Determine the [X, Y] coordinate at the center of the cell enclosing the given text.  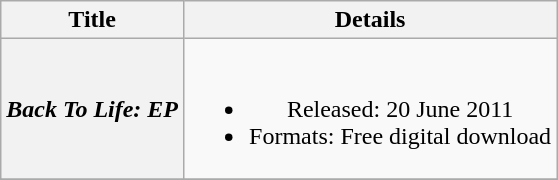
Title [92, 20]
Details [370, 20]
Released: 20 June 2011Formats: Free digital download [370, 109]
Back To Life: EP [92, 109]
